Detect which cell encompasses the target text, then output its (x, y) center coordinate. 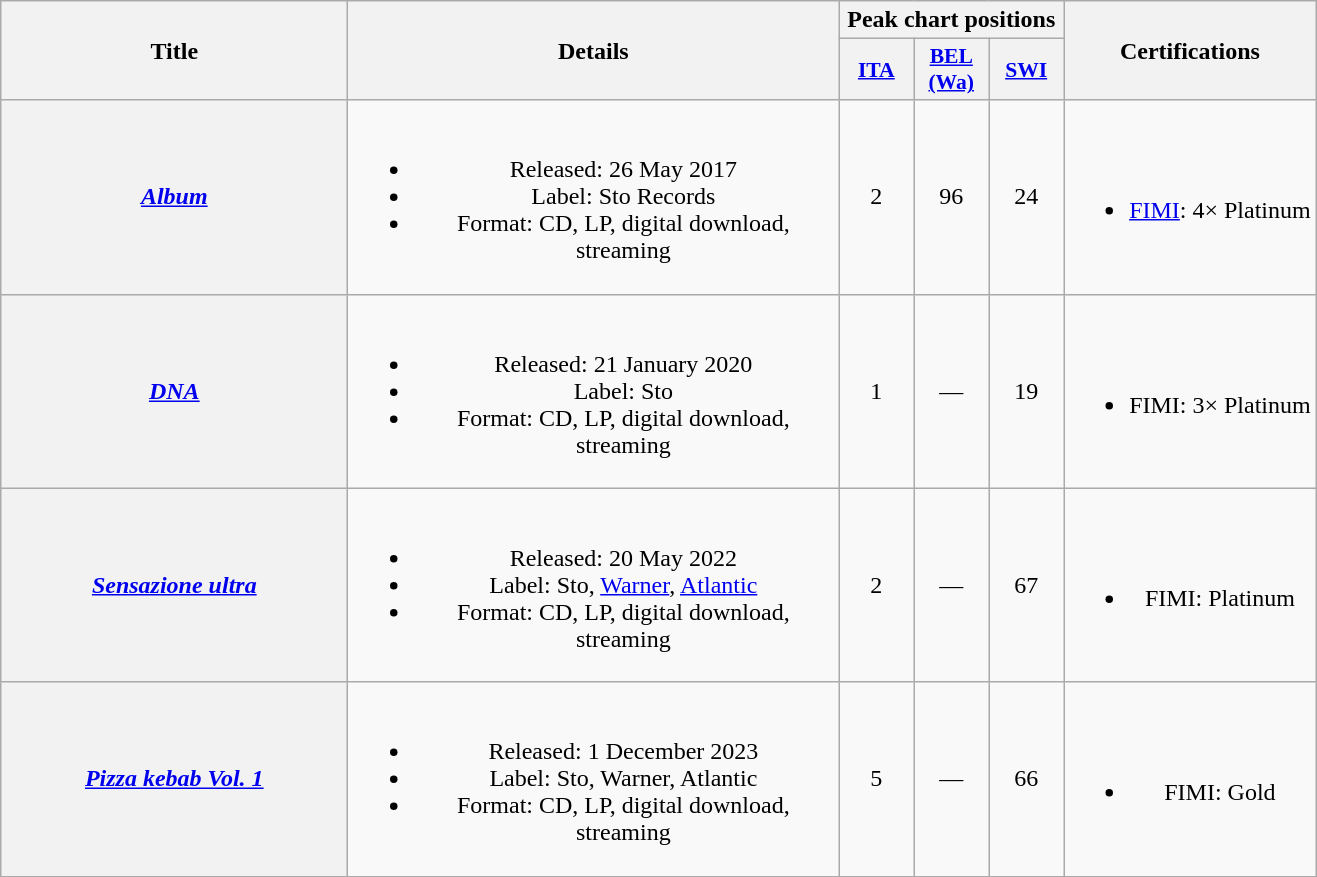
24 (1026, 197)
66 (1026, 779)
96 (952, 197)
Sensazione ultra (174, 585)
Released: 20 May 2022Label: Sto, Warner, AtlanticFormat: CD, LP, digital download, streaming (594, 585)
Details (594, 50)
DNA (174, 391)
1 (876, 391)
ITA (876, 70)
Album (174, 197)
Certifications (1190, 50)
5 (876, 779)
Released: 1 December 2023Label: Sto, Warner, AtlanticFormat: CD, LP, digital download, streaming (594, 779)
BEL(Wa) (952, 70)
Released: 21 January 2020Label: StoFormat: CD, LP, digital download, streaming (594, 391)
Pizza kebab Vol. 1 (174, 779)
FIMI: 3× Platinum (1190, 391)
67 (1026, 585)
19 (1026, 391)
FIMI: Platinum (1190, 585)
FIMI: 4× Platinum (1190, 197)
SWI (1026, 70)
Title (174, 50)
FIMI: Gold (1190, 779)
Peak chart positions (952, 20)
Released: 26 May 2017Label: Sto RecordsFormat: CD, LP, digital download, streaming (594, 197)
